Provide the [x, y] coordinate of the cell's center where the given text is located.  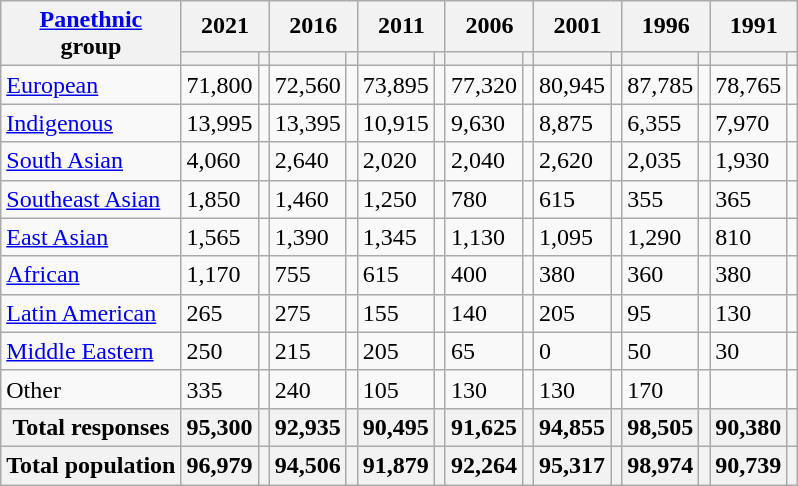
13,395 [308, 123]
73,895 [396, 85]
2,040 [484, 161]
92,935 [308, 427]
90,495 [396, 427]
East Asian [91, 237]
95,300 [220, 427]
77,320 [484, 85]
360 [660, 275]
European [91, 85]
2021 [225, 26]
155 [396, 313]
Indigenous [91, 123]
African [91, 275]
810 [748, 237]
250 [220, 351]
1,565 [220, 237]
90,380 [748, 427]
105 [396, 389]
0 [572, 351]
92,264 [484, 465]
215 [308, 351]
275 [308, 313]
94,506 [308, 465]
50 [660, 351]
1,930 [748, 161]
1,460 [308, 199]
335 [220, 389]
Panethnicgroup [91, 34]
95 [660, 313]
Other [91, 389]
2,640 [308, 161]
755 [308, 275]
96,979 [220, 465]
98,505 [660, 427]
78,765 [748, 85]
2016 [313, 26]
4,060 [220, 161]
400 [484, 275]
1,095 [572, 237]
91,625 [484, 427]
Latin American [91, 313]
Southeast Asian [91, 199]
Total population [91, 465]
71,800 [220, 85]
170 [660, 389]
1,250 [396, 199]
1991 [754, 26]
265 [220, 313]
140 [484, 313]
2,620 [572, 161]
9,630 [484, 123]
8,875 [572, 123]
1,345 [396, 237]
Total responses [91, 427]
87,785 [660, 85]
Middle Eastern [91, 351]
2011 [401, 26]
7,970 [748, 123]
2001 [578, 26]
2006 [489, 26]
1996 [666, 26]
240 [308, 389]
1,850 [220, 199]
13,995 [220, 123]
780 [484, 199]
72,560 [308, 85]
94,855 [572, 427]
98,974 [660, 465]
90,739 [748, 465]
1,130 [484, 237]
1,170 [220, 275]
355 [660, 199]
80,945 [572, 85]
65 [484, 351]
30 [748, 351]
1,390 [308, 237]
2,035 [660, 161]
95,317 [572, 465]
10,915 [396, 123]
2,020 [396, 161]
365 [748, 199]
6,355 [660, 123]
91,879 [396, 465]
1,290 [660, 237]
South Asian [91, 161]
